From the cell containing the given text, extract its center point as [X, Y] coordinate. 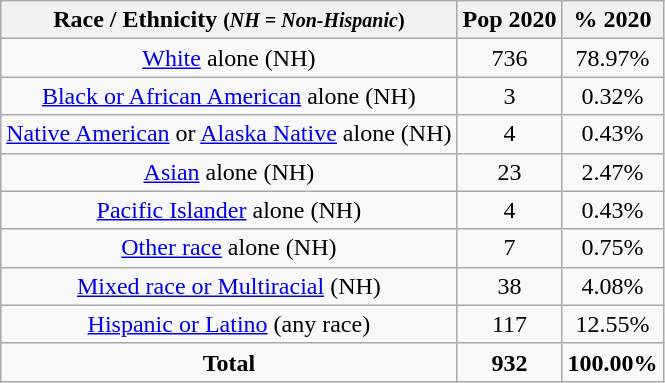
12.55% [612, 324]
736 [510, 58]
3 [510, 96]
932 [510, 362]
38 [510, 286]
White alone (NH) [229, 58]
0.32% [612, 96]
23 [510, 172]
117 [510, 324]
78.97% [612, 58]
Pop 2020 [510, 20]
Asian alone (NH) [229, 172]
% 2020 [612, 20]
Hispanic or Latino (any race) [229, 324]
Mixed race or Multiracial (NH) [229, 286]
Black or African American alone (NH) [229, 96]
Race / Ethnicity (NH = Non-Hispanic) [229, 20]
0.75% [612, 248]
Pacific Islander alone (NH) [229, 210]
4.08% [612, 286]
Other race alone (NH) [229, 248]
Native American or Alaska Native alone (NH) [229, 134]
Total [229, 362]
2.47% [612, 172]
7 [510, 248]
100.00% [612, 362]
